Extract the (X, Y) coordinate from the center of the cell holding the provided text.  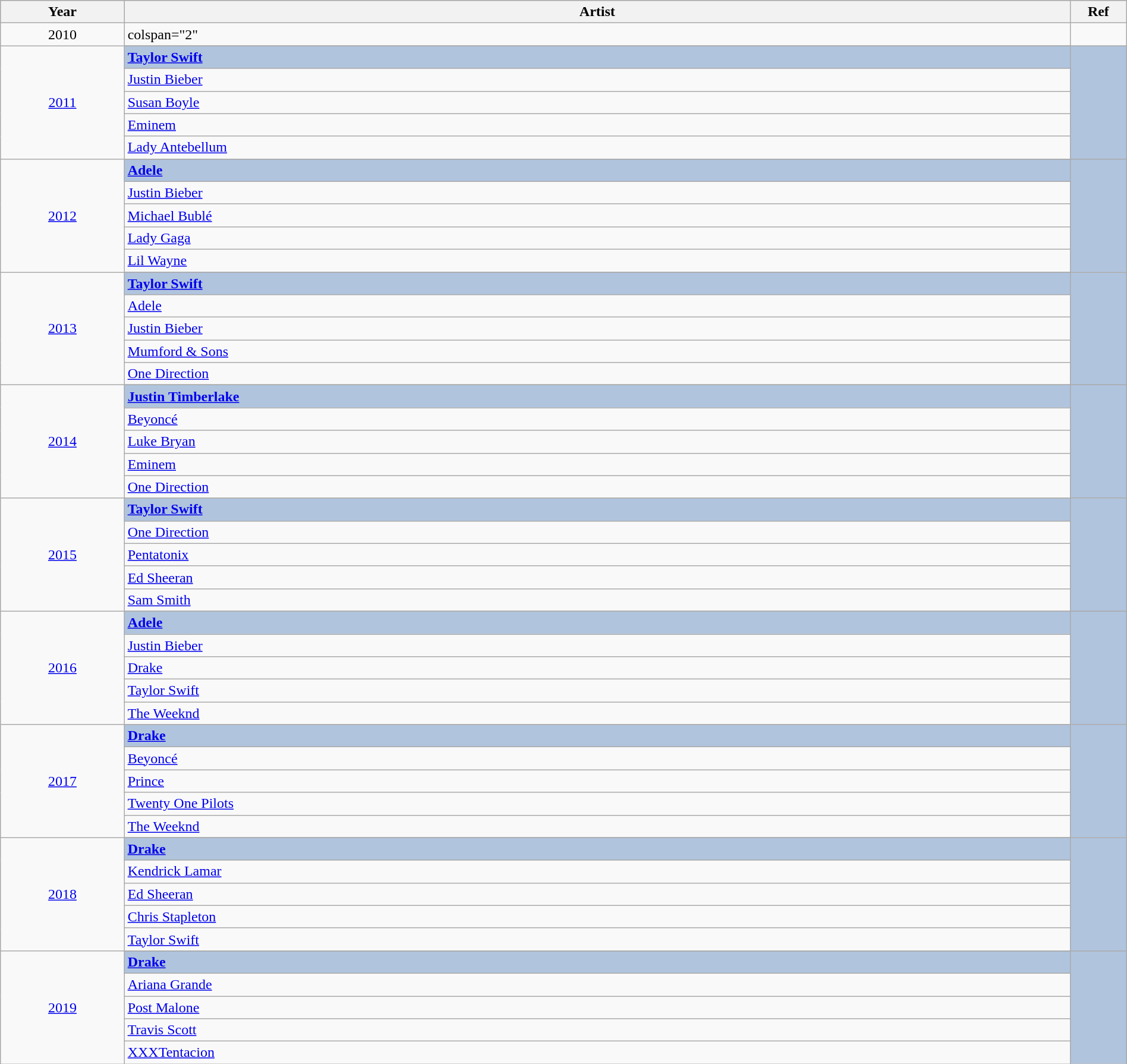
Ref (1098, 12)
Chris Stapleton (597, 917)
Kendrick Lamar (597, 871)
Mumford & Sons (597, 351)
2010 (62, 34)
Pentatonix (597, 555)
2019 (62, 1007)
2017 (62, 781)
Luke Bryan (597, 442)
2015 (62, 555)
2013 (62, 329)
colspan="2" (597, 34)
2014 (62, 442)
Artist (597, 12)
Lady Gaga (597, 238)
Michael Bublé (597, 215)
Twenty One Pilots (597, 804)
Sam Smith (597, 600)
2012 (62, 215)
2018 (62, 894)
Lil Wayne (597, 260)
Justin Timberlake (597, 396)
2016 (62, 668)
Travis Scott (597, 1030)
Susan Boyle (597, 102)
Post Malone (597, 1008)
Lady Antebellum (597, 147)
XXXTentacion (597, 1053)
Prince (597, 781)
2011 (62, 102)
Ariana Grande (597, 984)
Year (62, 12)
